Return the (X, Y) coordinate for the center point of the cell that contains the specified text.  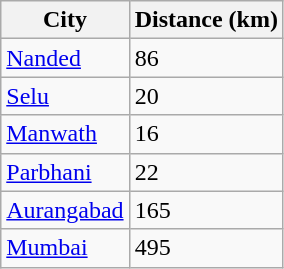
City (65, 20)
22 (206, 172)
16 (206, 134)
20 (206, 96)
165 (206, 210)
Nanded (65, 58)
Aurangabad (65, 210)
Distance (km) (206, 20)
495 (206, 248)
Selu (65, 96)
86 (206, 58)
Parbhani (65, 172)
Manwath (65, 134)
Mumbai (65, 248)
